Return the (x, y) coordinate for the center point of the cell that contains the specified text.  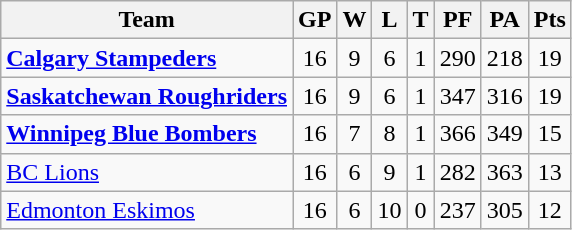
10 (390, 210)
W (354, 20)
PF (458, 20)
366 (458, 134)
L (390, 20)
Team (147, 20)
363 (504, 172)
0 (420, 210)
Pts (550, 20)
349 (504, 134)
T (420, 20)
15 (550, 134)
8 (390, 134)
290 (458, 58)
12 (550, 210)
282 (458, 172)
237 (458, 210)
7 (354, 134)
347 (458, 96)
Edmonton Eskimos (147, 210)
13 (550, 172)
BC Lions (147, 172)
Calgary Stampeders (147, 58)
Winnipeg Blue Bombers (147, 134)
PA (504, 20)
305 (504, 210)
316 (504, 96)
218 (504, 58)
Saskatchewan Roughriders (147, 96)
GP (315, 20)
